From the cell containing the given text, extract its center point as (X, Y) coordinate. 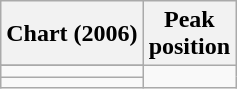
Chart (2006) (72, 34)
Peakposition (189, 34)
